Provide the (x, y) coordinate of the cell's center where the given text is located.  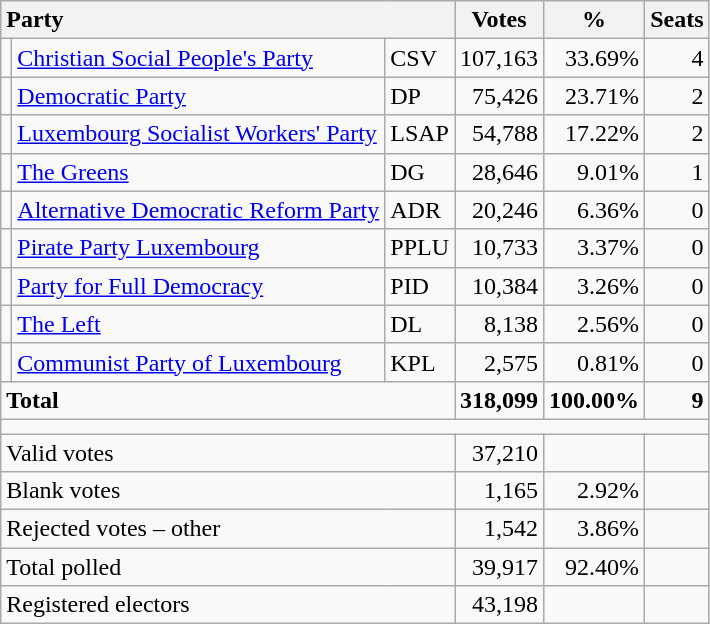
100.00% (594, 400)
Party (228, 20)
% (594, 20)
2.56% (594, 324)
2.92% (594, 491)
9 (677, 400)
Seats (677, 20)
The Left (198, 324)
Total (228, 400)
107,163 (498, 58)
54,788 (498, 134)
Rejected votes – other (228, 529)
Luxembourg Socialist Workers' Party (198, 134)
23.71% (594, 96)
Communist Party of Luxembourg (198, 362)
KPL (420, 362)
Votes (498, 20)
37,210 (498, 453)
4 (677, 58)
8,138 (498, 324)
3.37% (594, 248)
20,246 (498, 210)
Valid votes (228, 453)
LSAP (420, 134)
PPLU (420, 248)
10,384 (498, 286)
Christian Social People's Party (198, 58)
28,646 (498, 172)
CSV (420, 58)
10,733 (498, 248)
75,426 (498, 96)
2,575 (498, 362)
43,198 (498, 605)
6.36% (594, 210)
17.22% (594, 134)
DL (420, 324)
Registered electors (228, 605)
92.40% (594, 567)
3.86% (594, 529)
Democratic Party (198, 96)
Blank votes (228, 491)
39,917 (498, 567)
DG (420, 172)
3.26% (594, 286)
9.01% (594, 172)
Total polled (228, 567)
1,542 (498, 529)
33.69% (594, 58)
The Greens (198, 172)
1,165 (498, 491)
PID (420, 286)
318,099 (498, 400)
0.81% (594, 362)
1 (677, 172)
Pirate Party Luxembourg (198, 248)
Alternative Democratic Reform Party (198, 210)
Party for Full Democracy (198, 286)
DP (420, 96)
ADR (420, 210)
